Pinpoint the cell where the given text exists, returning its [x, y] midpoint coordinate. 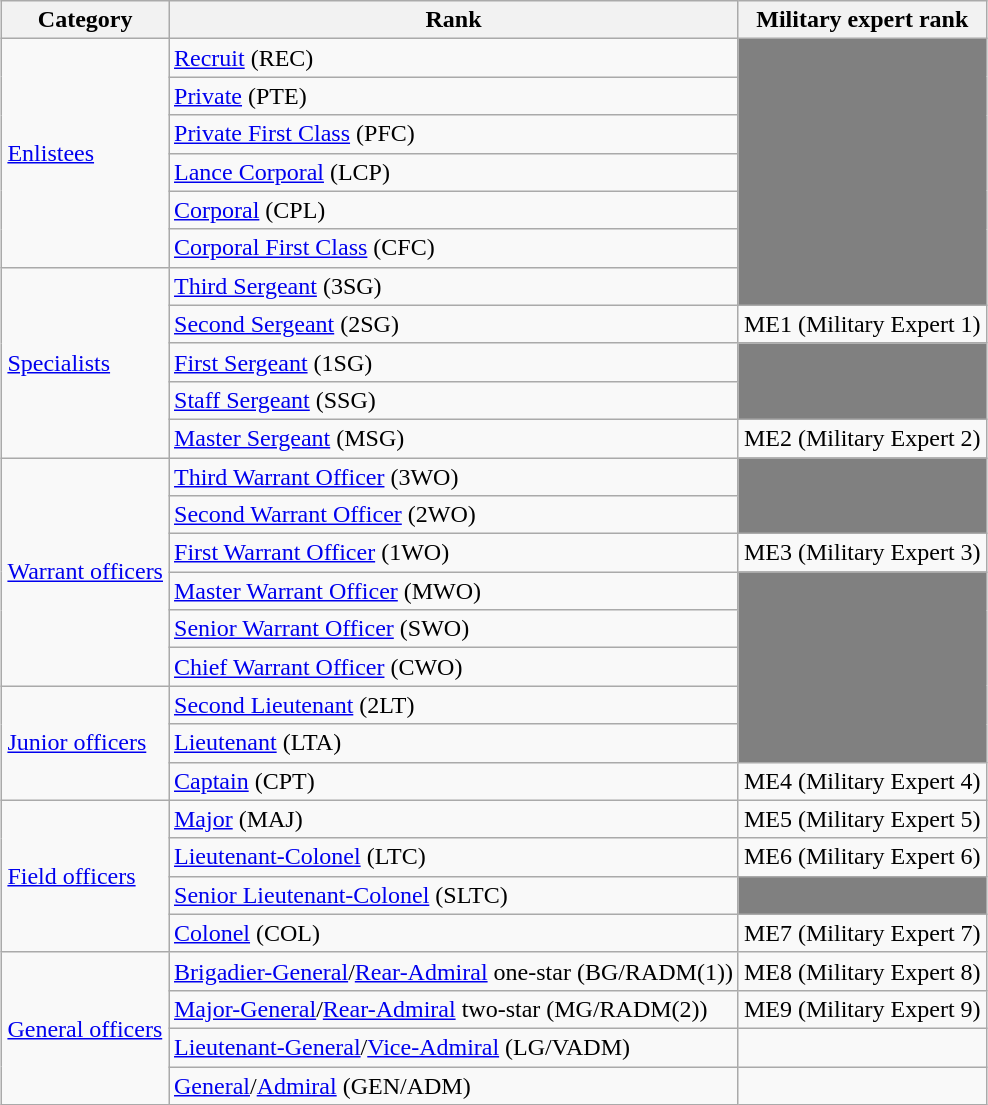
Staff Sergeant (SSG) [453, 400]
Military expert rank [862, 20]
Captain (CPT) [453, 781]
Lance Corporal (LCP) [453, 172]
Brigadier-General/Rear-Admiral one-star (BG/RADM(1)) [453, 971]
Recruit (REC) [453, 58]
Major-General/Rear-Admiral two-star (MG/RADM(2)) [453, 1009]
Second Lieutenant (2LT) [453, 705]
Senior Warrant Officer (SWO) [453, 629]
ME2 (Military Expert 2) [862, 438]
Category [86, 20]
Third Warrant Officer (3WO) [453, 477]
Private First Class (PFC) [453, 134]
Warrant officers [86, 572]
Lieutenant-General/Vice-Admiral (LG/VADM) [453, 1047]
Private (PTE) [453, 96]
ME6 (Military Expert 6) [862, 857]
Second Sergeant (2SG) [453, 324]
ME1 (Military Expert 1) [862, 324]
ME3 (Military Expert 3) [862, 553]
Third Sergeant (3SG) [453, 286]
Senior Lieutenant-Colonel (SLTC) [453, 895]
Lieutenant (LTA) [453, 743]
Chief Warrant Officer (CWO) [453, 667]
General/Admiral (GEN/ADM) [453, 1085]
Colonel (COL) [453, 933]
Rank [453, 20]
First Sergeant (1SG) [453, 362]
Lieutenant-Colonel (LTC) [453, 857]
ME7 (Military Expert 7) [862, 933]
ME5 (Military Expert 5) [862, 819]
ME8 (Military Expert 8) [862, 971]
Corporal (CPL) [453, 210]
Second Warrant Officer (2WO) [453, 515]
Enlistees [86, 153]
Master Sergeant (MSG) [453, 438]
First Warrant Officer (1WO) [453, 553]
Field officers [86, 876]
Major (MAJ) [453, 819]
General officers [86, 1028]
Specialists [86, 362]
Corporal First Class (CFC) [453, 248]
Master Warrant Officer (MWO) [453, 591]
ME9 (Military Expert 9) [862, 1009]
ME4 (Military Expert 4) [862, 781]
Junior officers [86, 743]
